Return the [X, Y] coordinate for the center point of the cell that contains the specified text.  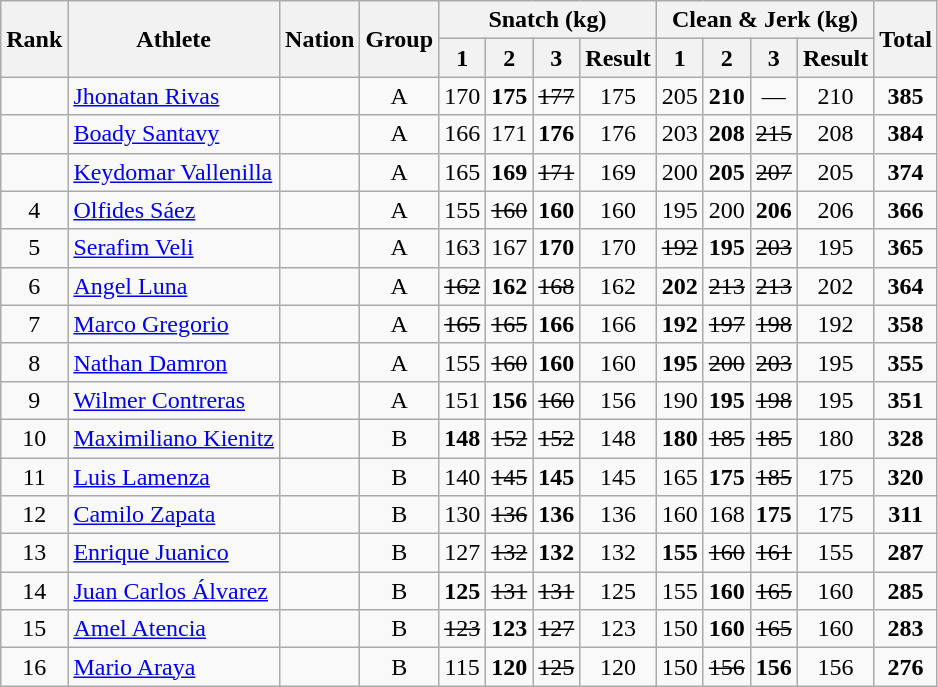
6 [34, 286]
115 [462, 667]
Total [906, 39]
351 [906, 400]
Keydomar Vallenilla [174, 172]
285 [906, 591]
Maximiliano Kienitz [174, 438]
Camilo Zapata [174, 515]
366 [906, 210]
9 [34, 400]
Nathan Damron [174, 362]
207 [774, 172]
Athlete [174, 39]
167 [510, 248]
190 [680, 400]
311 [906, 515]
Rank [34, 39]
197 [726, 324]
11 [34, 477]
8 [34, 362]
287 [906, 553]
Olfides Sáez [174, 210]
130 [462, 515]
Group [400, 39]
385 [906, 96]
Nation [320, 39]
14 [34, 591]
Juan Carlos Álvarez [174, 591]
Jhonatan Rivas [174, 96]
Clean & Jerk (kg) [765, 20]
Angel Luna [174, 286]
Enrique Juanico [174, 553]
355 [906, 362]
328 [906, 438]
140 [462, 477]
5 [34, 248]
Mario Araya [174, 667]
283 [906, 629]
13 [34, 553]
276 [906, 667]
Amel Atencia [174, 629]
12 [34, 515]
374 [906, 172]
Serafim Veli [174, 248]
177 [556, 96]
— [774, 96]
365 [906, 248]
Wilmer Contreras [174, 400]
7 [34, 324]
358 [906, 324]
Boady Santavy [174, 134]
384 [906, 134]
163 [462, 248]
15 [34, 629]
Snatch (kg) [548, 20]
364 [906, 286]
215 [774, 134]
16 [34, 667]
Marco Gregorio [174, 324]
Luis Lamenza [174, 477]
4 [34, 210]
161 [774, 553]
320 [906, 477]
151 [462, 400]
10 [34, 438]
